Determine the (X, Y) coordinate at the center of the cell enclosing the given text.  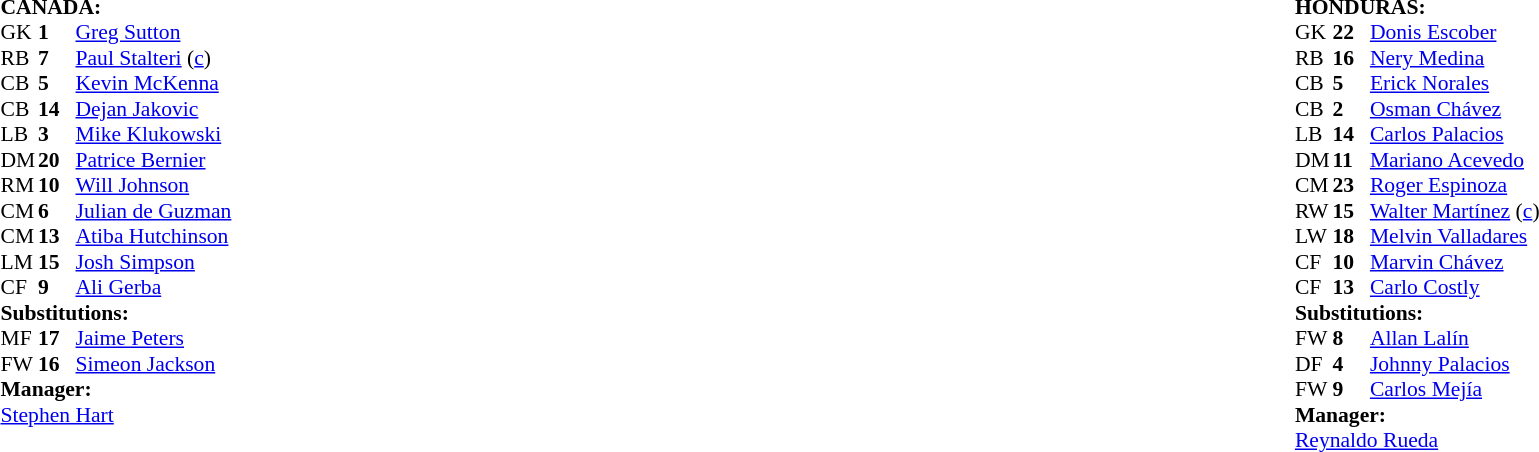
11 (1351, 160)
23 (1351, 185)
Paul Stalteri (c) (154, 58)
3 (57, 135)
Manager: (116, 389)
RM (19, 185)
Mike Klukowski (154, 135)
8 (1351, 339)
Will Johnson (154, 185)
Josh Simpson (154, 262)
LM (19, 262)
Patrice Bernier (154, 160)
Greg Sutton (154, 33)
4 (1351, 364)
Ali Gerba (154, 287)
6 (57, 211)
LW (1314, 237)
18 (1351, 237)
20 (57, 160)
7 (57, 58)
Kevin McKenna (154, 83)
Atiba Hutchinson (154, 237)
1 (57, 33)
22 (1351, 33)
2 (1351, 109)
Stephen Hart (116, 415)
Dejan Jakovic (154, 109)
Jaime Peters (154, 339)
Simeon Jackson (154, 364)
17 (57, 339)
MF (19, 339)
RW (1314, 211)
Julian de Guzman (154, 211)
DF (1314, 364)
Substitutions: (116, 313)
